Scan for the cell matching the given text and deliver its [x, y] coordinate at center. 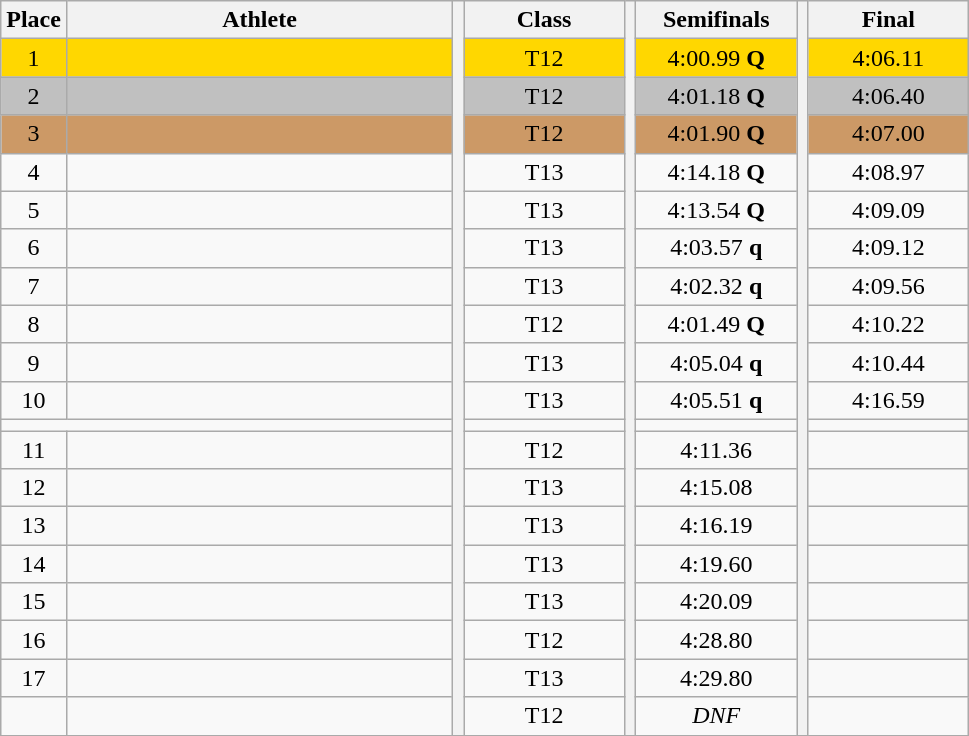
7 [34, 286]
4:09.09 [888, 210]
Class [544, 20]
Place [34, 20]
4:01.49 Q [716, 324]
4:16.59 [888, 400]
Athlete [259, 20]
4:01.18 Q [716, 96]
4:06.11 [888, 58]
4:15.08 [716, 488]
4 [34, 172]
1 [34, 58]
4:08.97 [888, 172]
9 [34, 362]
4:14.18 Q [716, 172]
6 [34, 248]
4:16.19 [716, 526]
11 [34, 449]
4:06.40 [888, 96]
4:07.00 [888, 134]
4:19.60 [716, 564]
10 [34, 400]
DNF [716, 716]
4:09.12 [888, 248]
4:20.09 [716, 602]
4:01.90 Q [716, 134]
4:10.44 [888, 362]
8 [34, 324]
16 [34, 640]
4:11.36 [716, 449]
Semifinals [716, 20]
4:13.54 Q [716, 210]
4:09.56 [888, 286]
4:28.80 [716, 640]
15 [34, 602]
4:00.99 Q [716, 58]
4:02.32 q [716, 286]
5 [34, 210]
13 [34, 526]
3 [34, 134]
4:10.22 [888, 324]
Final [888, 20]
4:05.51 q [716, 400]
4:05.04 q [716, 362]
2 [34, 96]
17 [34, 678]
12 [34, 488]
4:29.80 [716, 678]
4:03.57 q [716, 248]
14 [34, 564]
